For the text-containing cell, return its midpoint in [x, y] coordinate format. 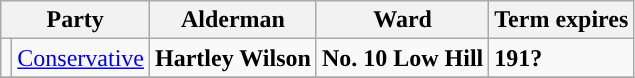
Conservative [81, 58]
Party [76, 20]
191? [562, 58]
Term expires [562, 20]
Hartley Wilson [234, 58]
Ward [402, 20]
Alderman [234, 20]
No. 10 Low Hill [402, 58]
